Pinpoint the cell where the given text exists, returning its [x, y] midpoint coordinate. 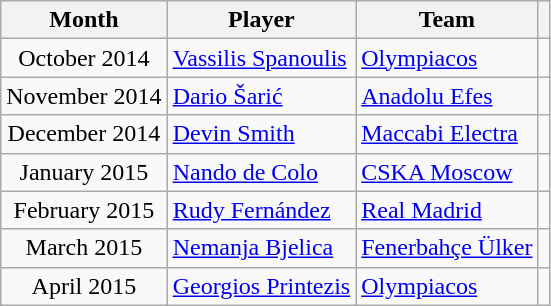
December 2014 [84, 134]
Maccabi Electra [447, 134]
CSKA Moscow [447, 172]
Nando de Colo [262, 172]
Month [84, 20]
Nemanja Bjelica [262, 248]
Georgios Printezis [262, 286]
Fenerbahçe Ülker [447, 248]
October 2014 [84, 58]
November 2014 [84, 96]
Vassilis Spanoulis [262, 58]
April 2015 [84, 286]
Team [447, 20]
Anadolu Efes [447, 96]
January 2015 [84, 172]
Player [262, 20]
Real Madrid [447, 210]
Devin Smith [262, 134]
Rudy Fernández [262, 210]
February 2015 [84, 210]
Dario Šarić [262, 96]
March 2015 [84, 248]
